Detect which cell encompasses the target text, then output its (x, y) center coordinate. 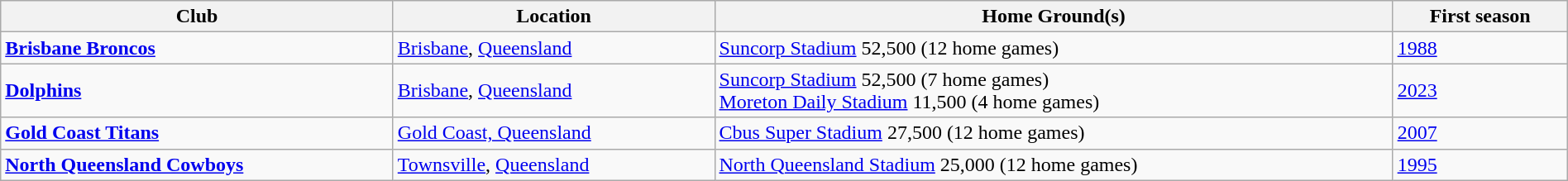
Brisbane Broncos (197, 48)
North Queensland Stadium 25,000 (12 home games) (1054, 164)
Suncorp Stadium 52,500 (7 home games)Moreton Daily Stadium 11,500 (4 home games) (1054, 91)
1995 (1480, 164)
Suncorp Stadium 52,500 (12 home games) (1054, 48)
Home Ground(s) (1054, 17)
2007 (1480, 133)
Gold Coast Titans (197, 133)
Dolphins (197, 91)
First season (1480, 17)
Townsville, Queensland (554, 164)
Club (197, 17)
Gold Coast, Queensland (554, 133)
1988 (1480, 48)
North Queensland Cowboys (197, 164)
2023 (1480, 91)
Location (554, 17)
Cbus Super Stadium 27,500 (12 home games) (1054, 133)
